Return the [x, y] coordinate for the center point of the cell that contains the specified text.  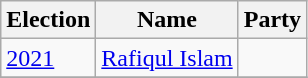
Election [48, 20]
2021 [48, 58]
Rafiqul Islam [167, 58]
Party [272, 20]
Name [167, 20]
